Search for the cell housing the specified text and yield its [X, Y] center coordinate. 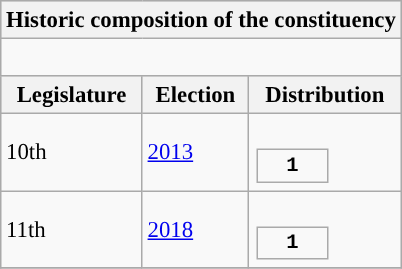
11th [72, 230]
2018 [195, 230]
10th [72, 152]
2013 [195, 152]
Historic composition of the constituency [201, 20]
Legislature [72, 95]
Distribution [326, 95]
Election [195, 95]
